Extract the [X, Y] coordinate from the center of the cell holding the provided text.  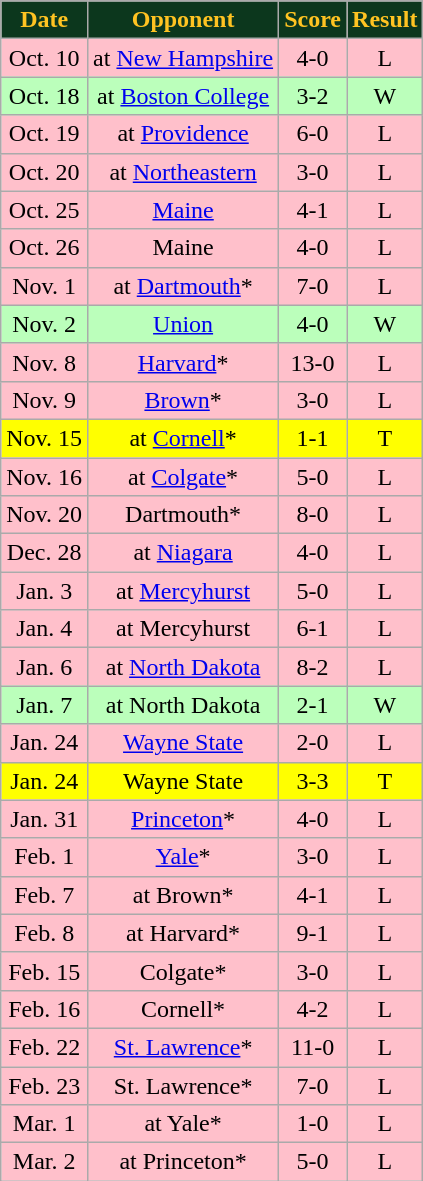
at Colgate* [184, 477]
Jan. 7 [44, 705]
Colgate* [184, 971]
Oct. 25 [44, 210]
at Dartmouth* [184, 286]
Nov. 16 [44, 477]
Jan. 3 [44, 591]
4-2 [313, 1009]
1-0 [313, 1124]
Feb. 23 [44, 1085]
2-0 [313, 743]
6-0 [313, 134]
Date [44, 20]
Result [385, 20]
Feb. 16 [44, 1009]
Princeton* [184, 819]
at Brown* [184, 895]
Feb. 8 [44, 933]
at New Hampshire [184, 58]
at Boston College [184, 96]
Union [184, 324]
at Providence [184, 134]
at Yale* [184, 1124]
Oct. 10 [44, 58]
Oct. 18 [44, 96]
Feb. 1 [44, 857]
3-2 [313, 96]
2-1 [313, 705]
1-1 [313, 438]
Cornell* [184, 1009]
Nov. 9 [44, 400]
Dartmouth* [184, 515]
8-0 [313, 515]
at Harvard* [184, 933]
13-0 [313, 362]
Feb. 7 [44, 895]
6-1 [313, 629]
Dec. 28 [44, 553]
Feb. 22 [44, 1047]
Nov. 8 [44, 362]
Brown* [184, 400]
Harvard* [184, 362]
Oct. 20 [44, 172]
Nov. 20 [44, 515]
Jan. 4 [44, 629]
Opponent [184, 20]
8-2 [313, 667]
11-0 [313, 1047]
Nov. 15 [44, 438]
at Princeton* [184, 1162]
Jan. 31 [44, 819]
Score [313, 20]
Oct. 26 [44, 248]
at Cornell* [184, 438]
Mar. 1 [44, 1124]
Nov. 1 [44, 286]
at Northeastern [184, 172]
3-3 [313, 781]
Mar. 2 [44, 1162]
Jan. 6 [44, 667]
Oct. 19 [44, 134]
Feb. 15 [44, 971]
Yale* [184, 857]
Nov. 2 [44, 324]
9-1 [313, 933]
at Niagara [184, 553]
